Provide the (X, Y) coordinate of the cell's center where the given text is located.  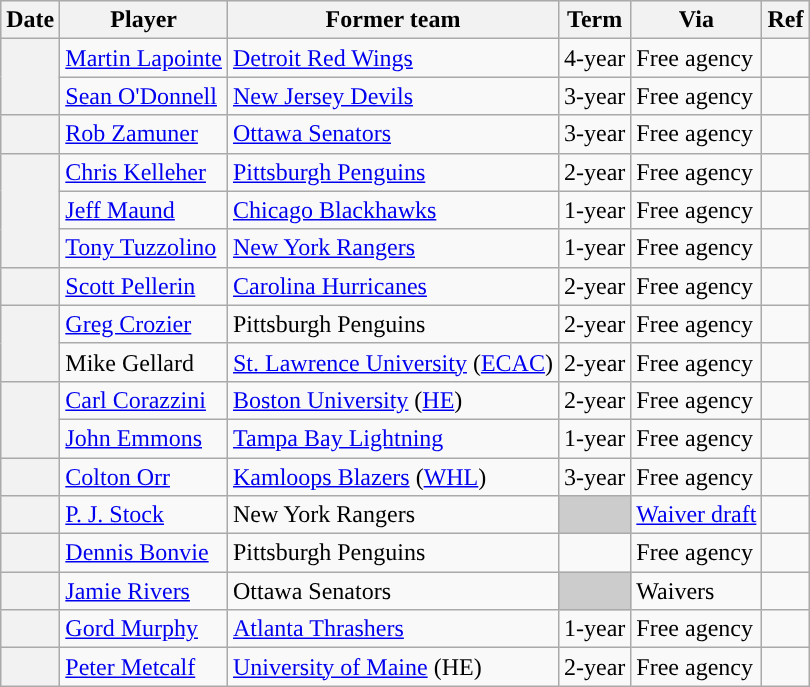
Term (594, 20)
Gord Murphy (144, 629)
New Jersey Devils (392, 96)
Greg Crozier (144, 324)
P. J. Stock (144, 515)
4-year (594, 58)
Colton Orr (144, 477)
Mike Gellard (144, 362)
Date (30, 20)
Ref (786, 20)
University of Maine (HE) (392, 667)
Former team (392, 20)
Waivers (696, 591)
Kamloops Blazers (WHL) (392, 477)
Player (144, 20)
Chicago Blackhawks (392, 210)
Chris Kelleher (144, 172)
John Emmons (144, 438)
Jeff Maund (144, 210)
Waiver draft (696, 515)
Via (696, 20)
Scott Pellerin (144, 286)
Tony Tuzzolino (144, 248)
Tampa Bay Lightning (392, 438)
Carolina Hurricanes (392, 286)
Rob Zamuner (144, 134)
Sean O'Donnell (144, 96)
Martin Lapointe (144, 58)
Carl Corazzini (144, 400)
St. Lawrence University (ECAC) (392, 362)
Dennis Bonvie (144, 553)
Detroit Red Wings (392, 58)
Peter Metcalf (144, 667)
Boston University (HE) (392, 400)
Atlanta Thrashers (392, 629)
Jamie Rivers (144, 591)
